Return the (X, Y) coordinate for the center point of the cell that contains the specified text.  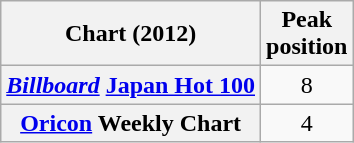
Chart (2012) (131, 34)
8 (307, 85)
Billboard Japan Hot 100 (131, 85)
4 (307, 123)
Peakposition (307, 34)
Oricon Weekly Chart (131, 123)
